Extract the (x, y) coordinate from the center of the cell holding the provided text.  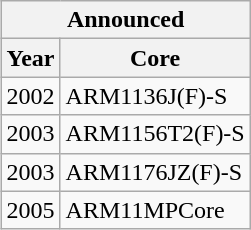
2005 (30, 210)
Core (155, 58)
ARM1176JZ(F)-S (155, 172)
Announced (126, 20)
Year (30, 58)
ARM11MPCore (155, 210)
ARM1136J(F)-S (155, 96)
ARM1156T2(F)-S (155, 134)
2002 (30, 96)
